Search for the cell housing the specified text and yield its [X, Y] center coordinate. 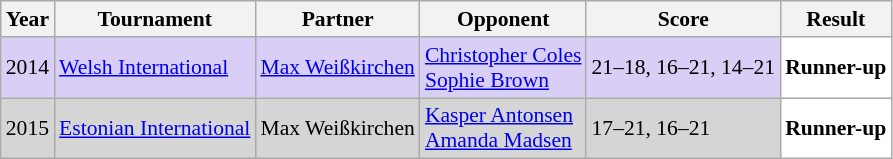
Opponent [504, 19]
Tournament [154, 19]
21–18, 16–21, 14–21 [683, 68]
Result [836, 19]
Score [683, 19]
Kasper Antonsen Amanda Madsen [504, 128]
2014 [28, 68]
Year [28, 19]
Welsh International [154, 68]
Estonian International [154, 128]
Partner [337, 19]
17–21, 16–21 [683, 128]
2015 [28, 128]
Christopher Coles Sophie Brown [504, 68]
